Locate the cell with the specified text and output its [x, y] center coordinate. 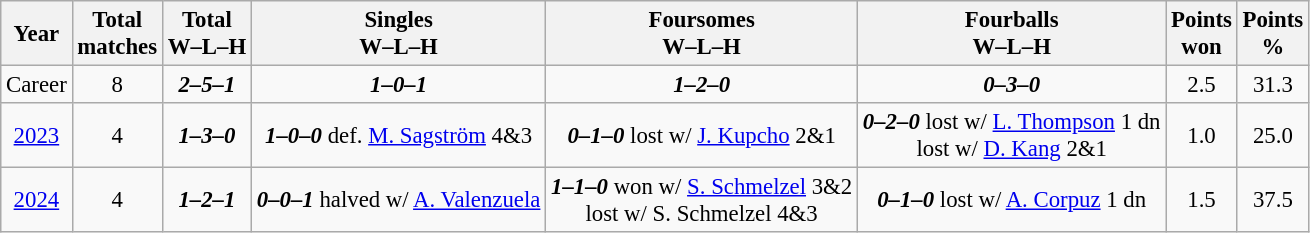
2023 [36, 136]
0–1–0 lost w/ J. Kupcho 2&1 [702, 136]
2–5–1 [206, 85]
1–2–0 [702, 85]
31.3 [1272, 85]
0–3–0 [1012, 85]
0–1–0 lost w/ A. Corpuz 1 dn [1012, 200]
1–0–1 [398, 85]
1–2–1 [206, 200]
Pointswon [1202, 34]
1–3–0 [206, 136]
SinglesW–L–H [398, 34]
Points% [1272, 34]
1.0 [1202, 136]
Totalmatches [117, 34]
Career [36, 85]
Year [36, 34]
0–0–1 halved w/ A. Valenzuela [398, 200]
25.0 [1272, 136]
1–1–0 won w/ S. Schmelzel 3&2lost w/ S. Schmelzel 4&3 [702, 200]
37.5 [1272, 200]
2.5 [1202, 85]
0–2–0 lost w/ L. Thompson 1 dnlost w/ D. Kang 2&1 [1012, 136]
FoursomesW–L–H [702, 34]
8 [117, 85]
1–0–0 def. M. Sagström 4&3 [398, 136]
1.5 [1202, 200]
FourballsW–L–H [1012, 34]
2024 [36, 200]
TotalW–L–H [206, 34]
